Return the (x, y) coordinate for the center point of the cell that contains the specified text.  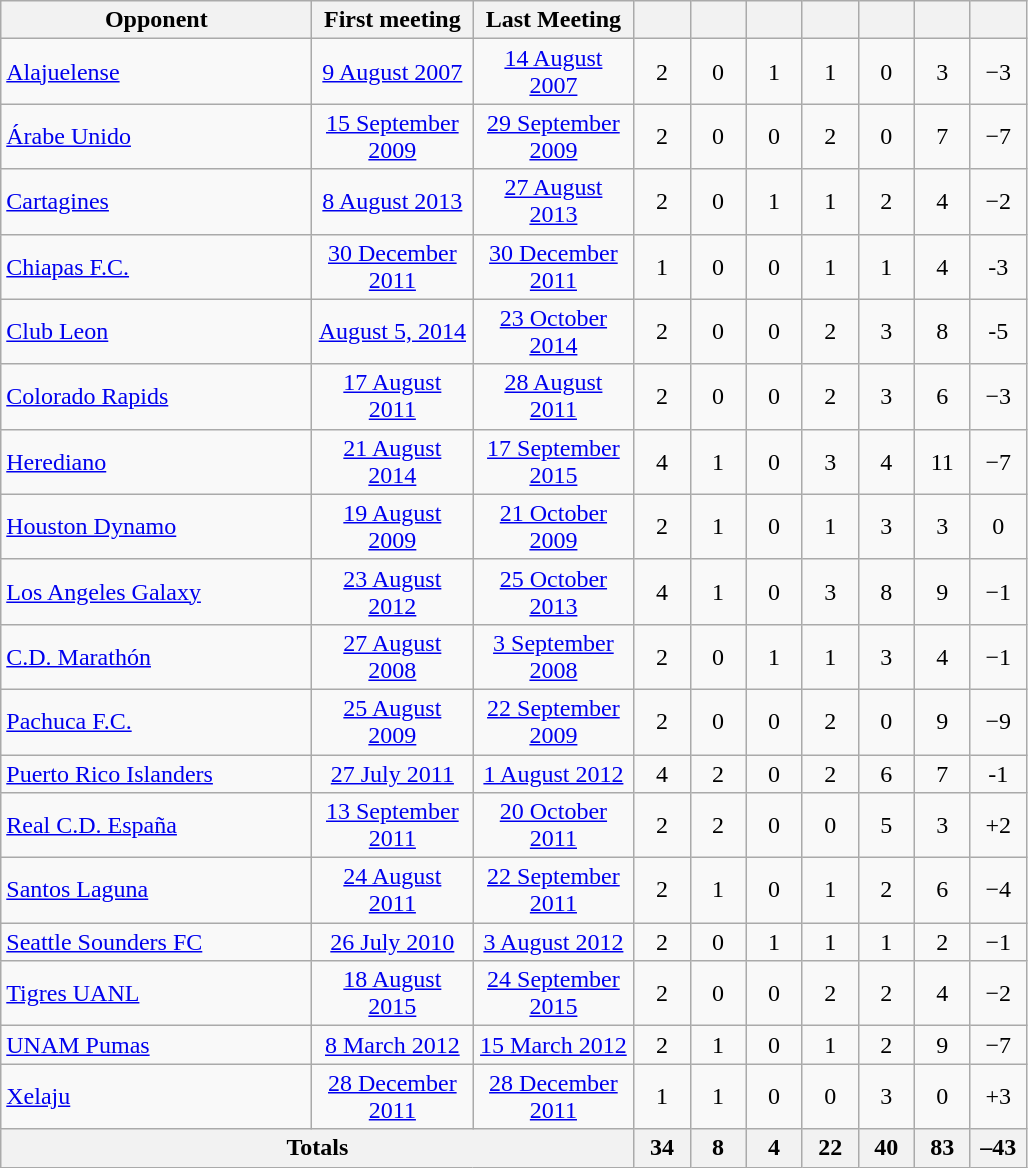
28 August 2011 (554, 396)
15 March 2012 (554, 1045)
Chiapas F.C. (156, 266)
Last Meeting (554, 20)
13 September 2011 (392, 826)
27 August 2008 (392, 656)
27 August 2013 (554, 202)
5 (886, 826)
Seattle Sounders FC (156, 942)
3 August 2012 (554, 942)
−9 (998, 722)
Real C.D. España (156, 826)
3 September 2008 (554, 656)
-1 (998, 773)
24 August 2011 (392, 890)
−4 (998, 890)
Árabe Unido (156, 136)
Totals (318, 1148)
17 August 2011 (392, 396)
Xelaju (156, 1096)
August 5, 2014 (392, 332)
22 (830, 1148)
C.D. Marathón (156, 656)
Tigres UANL (156, 994)
Los Angeles Galaxy (156, 592)
20 October 2011 (554, 826)
21 October 2009 (554, 526)
Colorado Rapids (156, 396)
Santos Laguna (156, 890)
Cartagines (156, 202)
Pachuca F.C. (156, 722)
11 (942, 462)
+2 (998, 826)
+3 (998, 1096)
26 July 2010 (392, 942)
Houston Dynamo (156, 526)
Herediano (156, 462)
Opponent (156, 20)
18 August 2015 (392, 994)
25 August 2009 (392, 722)
Alajuelense (156, 72)
40 (886, 1148)
25 October 2013 (554, 592)
-3 (998, 266)
15 September 2009 (392, 136)
27 July 2011 (392, 773)
29 September 2009 (554, 136)
1 August 2012 (554, 773)
UNAM Pumas (156, 1045)
19 August 2009 (392, 526)
-5 (998, 332)
34 (662, 1148)
17 September 2015 (554, 462)
22 September 2009 (554, 722)
Puerto Rico Islanders (156, 773)
23 October 2014 (554, 332)
9 August 2007 (392, 72)
22 September 2011 (554, 890)
14 August 2007 (554, 72)
8 March 2012 (392, 1045)
–43 (998, 1148)
First meeting (392, 20)
Club Leon (156, 332)
23 August 2012 (392, 592)
8 August 2013 (392, 202)
83 (942, 1148)
24 September 2015 (554, 994)
21 August 2014 (392, 462)
